For the text-containing cell, return its midpoint in (X, Y) coordinate format. 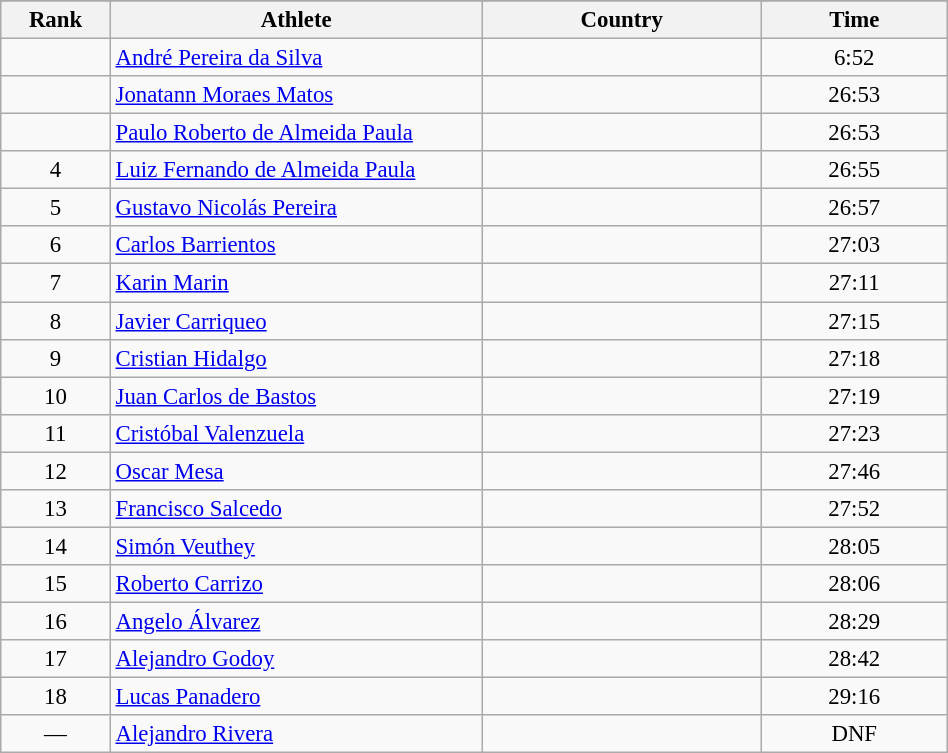
28:29 (854, 621)
Alejandro Godoy (296, 659)
28:06 (854, 584)
10 (56, 396)
7 (56, 283)
18 (56, 697)
4 (56, 170)
6 (56, 245)
Time (854, 20)
Lucas Panadero (296, 697)
28:42 (854, 659)
8 (56, 321)
Athlete (296, 20)
26:57 (854, 208)
12 (56, 471)
13 (56, 509)
Luiz Fernando de Almeida Paula (296, 170)
27:15 (854, 321)
11 (56, 433)
Francisco Salcedo (296, 509)
Alejandro Rivera (296, 734)
André Pereira da Silva (296, 58)
Jonatann Moraes Matos (296, 95)
Cristian Hidalgo (296, 358)
29:16 (854, 697)
— (56, 734)
Rank (56, 20)
Cristóbal Valenzuela (296, 433)
27:23 (854, 433)
Javier Carriqueo (296, 321)
27:19 (854, 396)
27:11 (854, 283)
15 (56, 584)
Angelo Álvarez (296, 621)
Gustavo Nicolás Pereira (296, 208)
6:52 (854, 58)
Country (622, 20)
Carlos Barrientos (296, 245)
27:46 (854, 471)
Oscar Mesa (296, 471)
Paulo Roberto de Almeida Paula (296, 133)
27:52 (854, 509)
26:55 (854, 170)
Roberto Carrizo (296, 584)
5 (56, 208)
DNF (854, 734)
28:05 (854, 546)
17 (56, 659)
27:18 (854, 358)
Karin Marin (296, 283)
9 (56, 358)
16 (56, 621)
Simón Veuthey (296, 546)
14 (56, 546)
Juan Carlos de Bastos (296, 396)
27:03 (854, 245)
